Output the [x, y] coordinate of the center of the cell containing the given text.  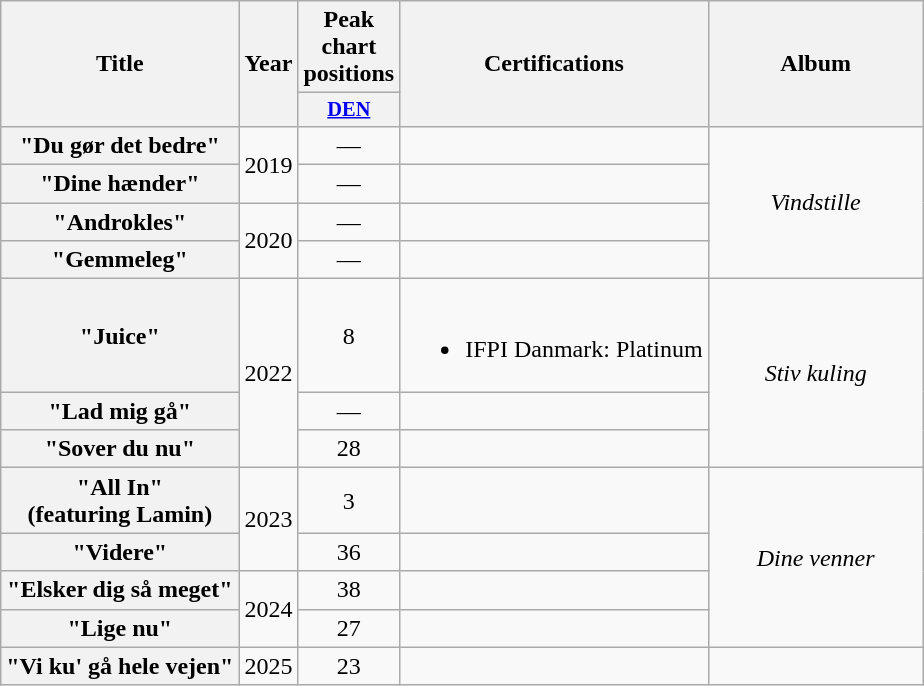
DEN [349, 110]
3 [349, 500]
2024 [268, 609]
Stiv kuling [816, 374]
2019 [268, 164]
Peak chart positions [349, 47]
38 [349, 590]
Dine venner [816, 558]
36 [349, 552]
Certifications [554, 64]
2025 [268, 666]
Vindstille [816, 202]
"Androkles" [120, 222]
IFPI Danmark: Platinum [554, 336]
"Vi ku' gå hele vejen" [120, 666]
"Elsker dig så meget" [120, 590]
"Du gør det bedre" [120, 145]
Title [120, 64]
"Lad mig gå" [120, 411]
2023 [268, 520]
"Videre" [120, 552]
"Gemmeleg" [120, 260]
"Dine hænder" [120, 184]
2022 [268, 374]
"Juice" [120, 336]
"Sover du nu" [120, 449]
23 [349, 666]
8 [349, 336]
2020 [268, 241]
Album [816, 64]
"All In"(featuring Lamin) [120, 500]
27 [349, 628]
Year [268, 64]
"Lige nu" [120, 628]
28 [349, 449]
